Provide the (X, Y) coordinate of the cell's center where the given text is located.  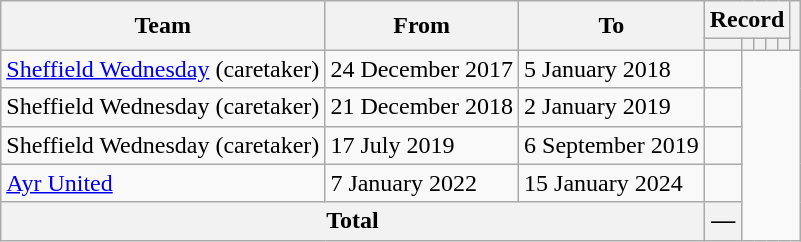
Total (352, 221)
2 January 2019 (612, 107)
From (422, 26)
6 September 2019 (612, 145)
Record (747, 20)
7 January 2022 (422, 183)
— (723, 221)
24 December 2017 (422, 69)
Team (163, 26)
15 January 2024 (612, 183)
21 December 2018 (422, 107)
To (612, 26)
17 July 2019 (422, 145)
5 January 2018 (612, 69)
Ayr United (163, 183)
